Return the (X, Y) coordinate for the center point of the cell that contains the specified text.  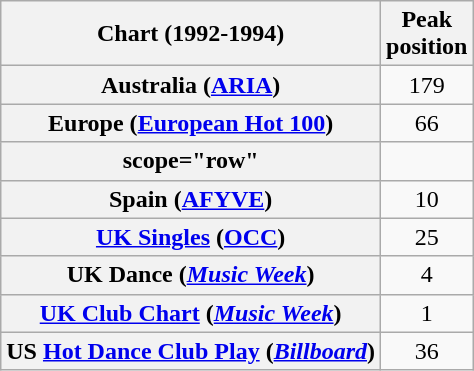
Chart (1992-1994) (191, 34)
Spain (AFYVE) (191, 199)
UK Singles (OCC) (191, 237)
4 (427, 275)
1 (427, 313)
US Hot Dance Club Play (Billboard) (191, 351)
UK Dance (Music Week) (191, 275)
179 (427, 85)
UK Club Chart (Music Week) (191, 313)
Peakposition (427, 34)
25 (427, 237)
scope="row" (191, 161)
10 (427, 199)
Australia (ARIA) (191, 85)
66 (427, 123)
36 (427, 351)
Europe (European Hot 100) (191, 123)
